Locate the cell with the specified text and output its (X, Y) center coordinate. 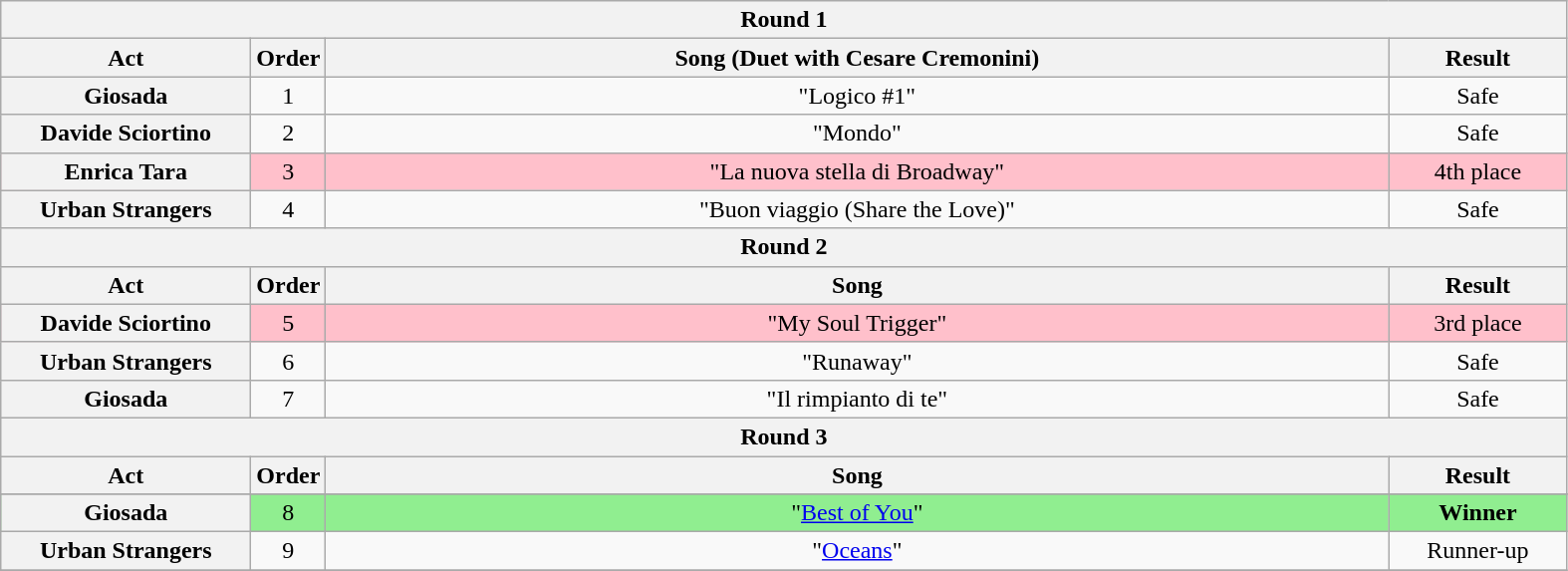
7 (289, 399)
Round 1 (784, 20)
3rd place (1478, 323)
"Oceans" (857, 551)
"My Soul Trigger" (857, 323)
6 (289, 361)
2 (289, 134)
4th place (1478, 171)
"Best of You" (857, 513)
Winner (1478, 513)
"Il rimpianto di te" (857, 399)
5 (289, 323)
Round 2 (784, 247)
1 (289, 96)
"Buon viaggio (Share the Love)" (857, 209)
"Logico #1" (857, 96)
Round 3 (784, 436)
8 (289, 513)
"Mondo" (857, 134)
3 (289, 171)
"La nuova stella di Broadway" (857, 171)
Enrica Tara (126, 171)
"Runaway" (857, 361)
Runner-up (1478, 551)
Song (Duet with Cesare Cremonini) (857, 58)
9 (289, 551)
4 (289, 209)
